Return [X, Y] of the center of cell containing provided text 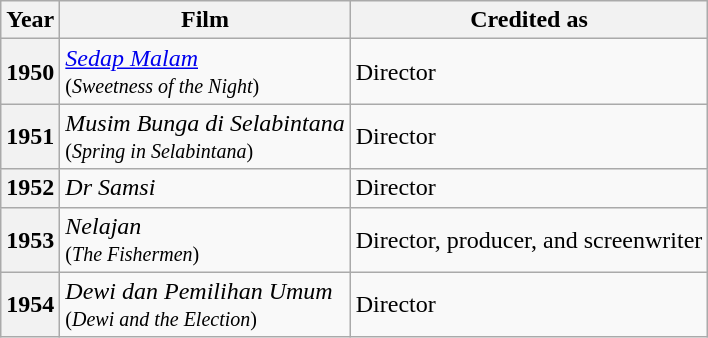
Film [205, 20]
Nelajan (The Fishermen) [205, 240]
Dr Samsi [205, 188]
1953 [30, 240]
1954 [30, 304]
1952 [30, 188]
Musim Bunga di Selabintana (Spring in Selabintana) [205, 136]
Director, producer, and screenwriter [529, 240]
1950 [30, 72]
Year [30, 20]
1951 [30, 136]
Sedap Malam (Sweetness of the Night) [205, 72]
Credited as [529, 20]
Dewi dan Pemilihan Umum (Dewi and the Election) [205, 304]
